Locate the cell with the specified text and output its (x, y) center coordinate. 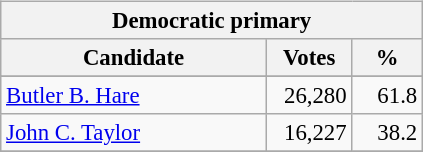
38.2 (388, 133)
Candidate (134, 58)
John C. Taylor (134, 133)
Democratic primary (212, 21)
Butler B. Hare (134, 96)
% (388, 58)
16,227 (309, 133)
26,280 (309, 96)
Votes (309, 58)
61.8 (388, 96)
